Search for the cell housing the specified text and yield its (x, y) center coordinate. 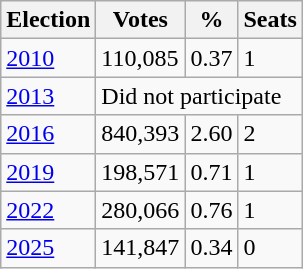
0 (270, 248)
110,085 (140, 58)
Election (48, 20)
2025 (48, 248)
280,066 (140, 210)
Seats (270, 20)
2 (270, 134)
2010 (48, 58)
0.71 (212, 172)
Votes (140, 20)
2013 (48, 96)
840,393 (140, 134)
0.37 (212, 58)
0.34 (212, 248)
2019 (48, 172)
2022 (48, 210)
198,571 (140, 172)
141,847 (140, 248)
% (212, 20)
Did not participate (200, 96)
0.76 (212, 210)
2016 (48, 134)
2.60 (212, 134)
